For the text-containing cell, return its midpoint in [X, Y] coordinate format. 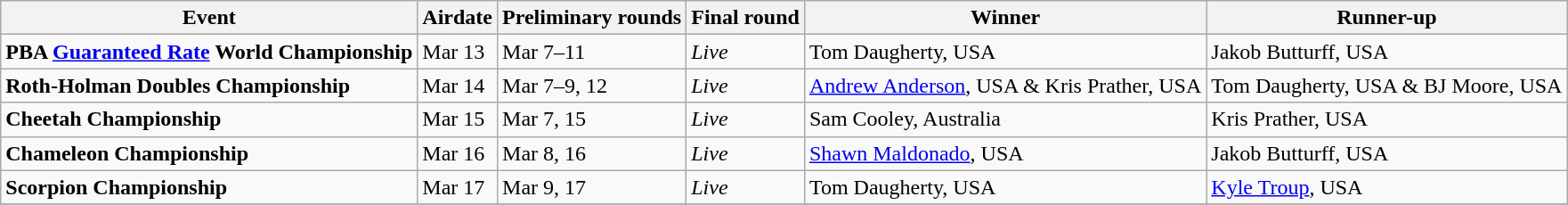
Mar 14 [458, 86]
Kris Prather, USA [1387, 119]
Tom Daugherty, USA & BJ Moore, USA [1387, 86]
Final round [746, 18]
Roth-Holman Doubles Championship [209, 86]
Shawn Maldonado, USA [1004, 153]
Mar 15 [458, 119]
Mar 7–9, 12 [592, 86]
Mar 9, 17 [592, 187]
Andrew Anderson, USA & Kris Prather, USA [1004, 86]
Airdate [458, 18]
PBA Guaranteed Rate World Championship [209, 52]
Runner-up [1387, 18]
Mar 7–11 [592, 52]
Cheetah Championship [209, 119]
Mar 13 [458, 52]
Event [209, 18]
Sam Cooley, Australia [1004, 119]
Chameleon Championship [209, 153]
Mar 17 [458, 187]
Mar 7, 15 [592, 119]
Mar 16 [458, 153]
Winner [1004, 18]
Mar 8, 16 [592, 153]
Preliminary rounds [592, 18]
Scorpion Championship [209, 187]
Kyle Troup, USA [1387, 187]
